Identify which cell holds the provided text, then report its (x, y) central coordinate. 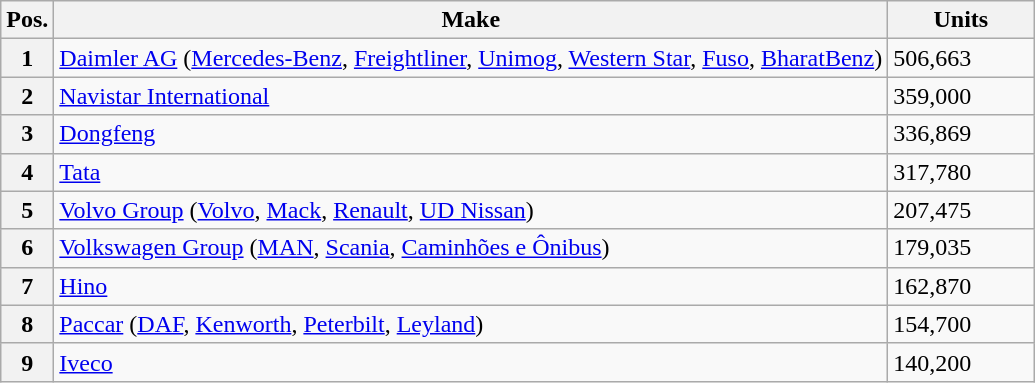
Volkswagen Group (MAN, Scania, Caminhões e Ônibus) (471, 248)
6 (28, 248)
Daimler AG (Mercedes-Benz, Freightliner, Unimog, Western Star, Fuso, BharatBenz) (471, 58)
4 (28, 172)
Units (961, 20)
Make (471, 20)
317,780 (961, 172)
Pos. (28, 20)
Volvo Group (Volvo, Mack, Renault, UD Nissan) (471, 210)
Iveco (471, 362)
3 (28, 134)
Dongfeng (471, 134)
7 (28, 286)
207,475 (961, 210)
179,035 (961, 248)
506,663 (961, 58)
359,000 (961, 96)
154,700 (961, 324)
Navistar International (471, 96)
5 (28, 210)
8 (28, 324)
Paccar (DAF, Kenworth, Peterbilt, Leyland) (471, 324)
140,200 (961, 362)
Tata (471, 172)
Hino (471, 286)
336,869 (961, 134)
162,870 (961, 286)
2 (28, 96)
1 (28, 58)
9 (28, 362)
